Pinpoint the cell where the given text exists, returning its (X, Y) midpoint coordinate. 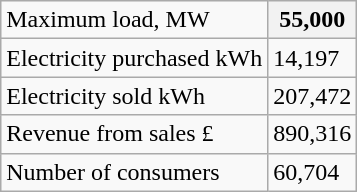
Electricity sold kWh (134, 96)
Maximum load, MW (134, 20)
Number of consumers (134, 172)
207,472 (312, 96)
Revenue from sales £ (134, 134)
14,197 (312, 58)
Electricity purchased kWh (134, 58)
60,704 (312, 172)
890,316 (312, 134)
55,000 (312, 20)
